Provide the (x, y) coordinate of the cell's center where the given text is located.  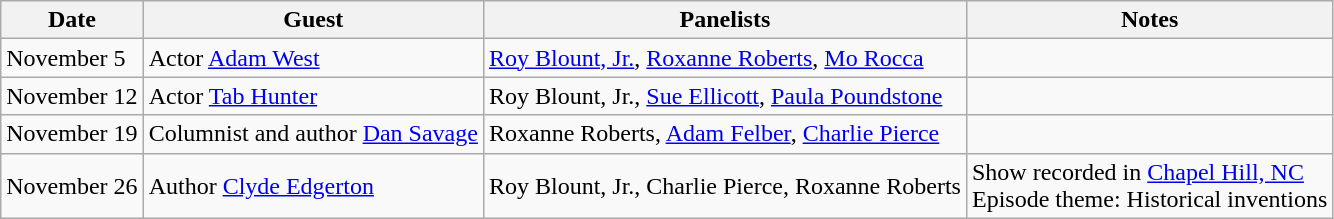
Actor Tab Hunter (313, 96)
Actor Adam West (313, 58)
Roy Blount, Jr., Charlie Pierce, Roxanne Roberts (724, 186)
Columnist and author Dan Savage (313, 134)
Notes (1149, 20)
Author Clyde Edgerton (313, 186)
Show recorded in Chapel Hill, NC Episode theme: Historical inventions (1149, 186)
Panelists (724, 20)
November 19 (72, 134)
November 26 (72, 186)
Date (72, 20)
Roy Blount, Jr., Roxanne Roberts, Mo Rocca (724, 58)
November 5 (72, 58)
November 12 (72, 96)
Roxanne Roberts, Adam Felber, Charlie Pierce (724, 134)
Guest (313, 20)
Roy Blount, Jr., Sue Ellicott, Paula Poundstone (724, 96)
